For the text-containing cell, return its midpoint in (X, Y) coordinate format. 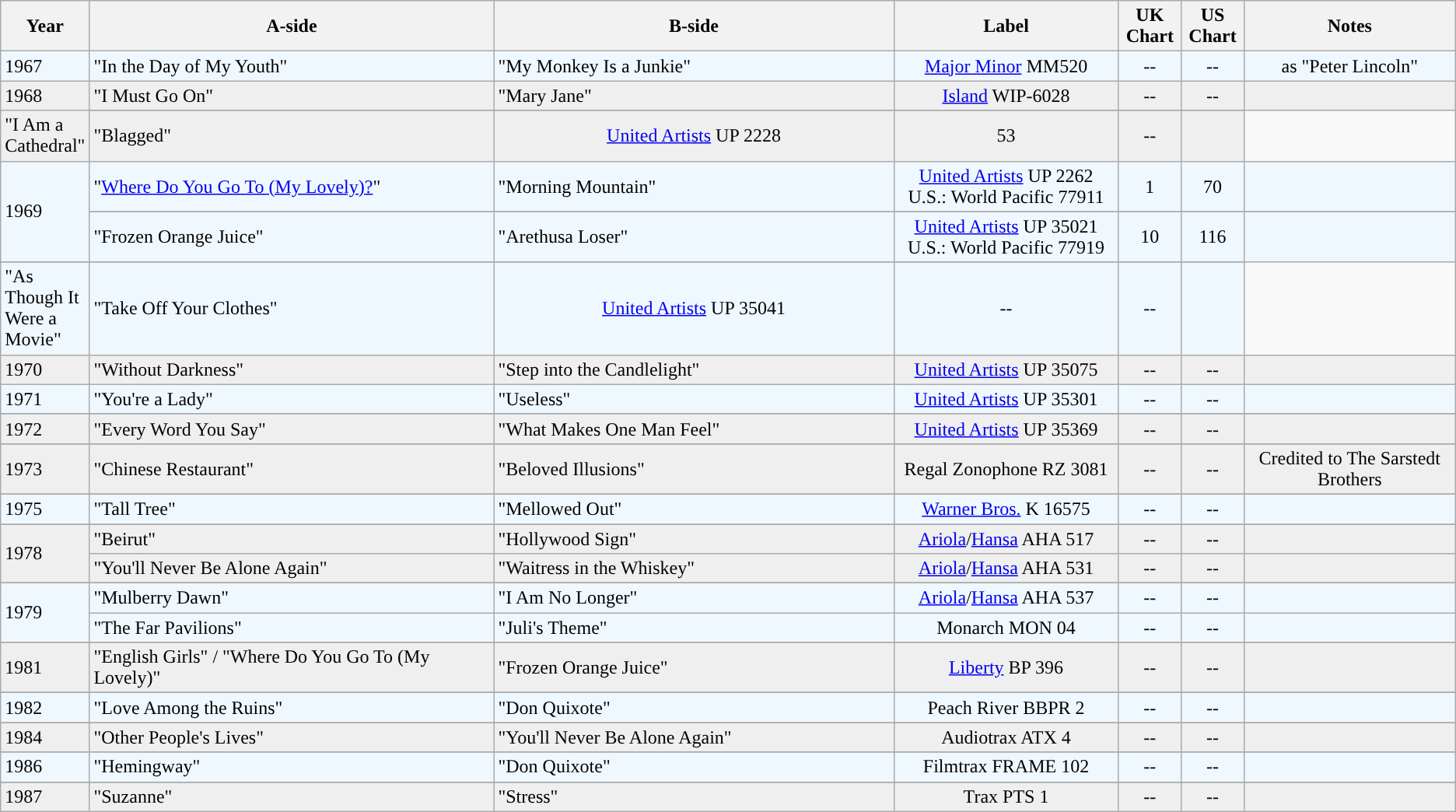
"Every Word You Say" (292, 429)
"The Far Pavilions" (292, 628)
70 (1213, 187)
"Blagged" (292, 135)
Ariola/Hansa AHA 531 (1006, 569)
1967 (45, 66)
1986 (45, 767)
1 (1150, 187)
1981 (45, 667)
"Mulberry Dawn" (292, 598)
1979 (45, 613)
"As Though It Were a Movie" (45, 308)
"Suzanne" (292, 796)
1973 (45, 468)
1970 (45, 369)
Notes (1349, 26)
Audiotrax ATX 4 (1006, 737)
1972 (45, 429)
10 (1150, 236)
Island WIP-6028 (1006, 96)
UK Chart (1150, 26)
as "Peter Lincoln" (1349, 66)
"Stress" (694, 796)
United Artists UP 2228 (694, 135)
Regal Zonophone RZ 3081 (1006, 468)
"Chinese Restaurant" (292, 468)
Warner Bros. K 16575 (1006, 509)
Credited to The Sarstedt Brothers (1349, 468)
United Artists UP 2262U.S.: World Pacific 77911 (1006, 187)
53 (1006, 135)
"Step into the Candlelight" (694, 369)
"Tall Tree" (292, 509)
B-side (694, 26)
1982 (45, 708)
"I Am a Cathedral" (45, 135)
United Artists UP 35041 (694, 308)
"Love Among the Ruins" (292, 708)
"What Makes One Man Feel" (694, 429)
"Other People's Lives" (292, 737)
"I Must Go On" (292, 96)
"Morning Mountain" (694, 187)
"Take Off Your Clothes" (292, 308)
1978 (45, 554)
Liberty BP 396 (1006, 667)
Ariola/Hansa AHA 537 (1006, 598)
Year (45, 26)
"Where Do You Go To (My Lovely)?" (292, 187)
116 (1213, 236)
"Without Darkness" (292, 369)
"Juli's Theme" (694, 628)
"Beirut" (292, 539)
Monarch MON 04 (1006, 628)
Label (1006, 26)
Trax PTS 1 (1006, 796)
"Arethusa Loser" (694, 236)
"Mary Jane" (694, 96)
"Hemingway" (292, 767)
"In the Day of My Youth" (292, 66)
1984 (45, 737)
Ariola/Hansa AHA 517 (1006, 539)
1969 (45, 212)
United Artists UP 35075 (1006, 369)
Major Minor MM520 (1006, 66)
United Artists UP 35301 (1006, 399)
"English Girls" / "Where Do You Go To (My Lovely)" (292, 667)
1971 (45, 399)
"Mellowed Out" (694, 509)
United Artists UP 35021U.S.: World Pacific 77919 (1006, 236)
A-side (292, 26)
"You're a Lady" (292, 399)
1968 (45, 96)
"Waitress in the Whiskey" (694, 569)
"Hollywood Sign" (694, 539)
1975 (45, 509)
"My Monkey Is a Junkie" (694, 66)
US Chart (1213, 26)
Filmtrax FRAME 102 (1006, 767)
"I Am No Longer" (694, 598)
"Beloved Illusions" (694, 468)
United Artists UP 35369 (1006, 429)
1987 (45, 796)
"Useless" (694, 399)
Peach River BBPR 2 (1006, 708)
